Return (x, y) of the center of cell containing provided text 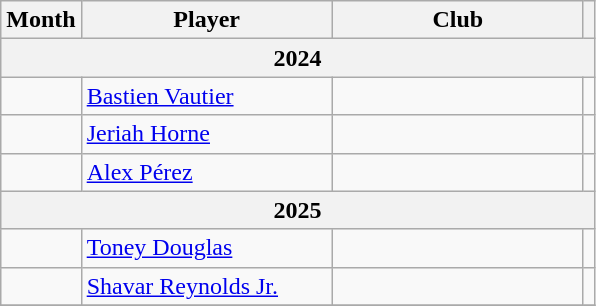
2025 (298, 210)
Jeriah Horne (206, 134)
2024 (298, 58)
Player (206, 20)
Club (458, 20)
Month (41, 20)
Shavar Reynolds Jr. (206, 286)
Toney Douglas (206, 248)
Bastien Vautier (206, 96)
Alex Pérez (206, 172)
